Detect which cell encompasses the target text, then output its [X, Y] center coordinate. 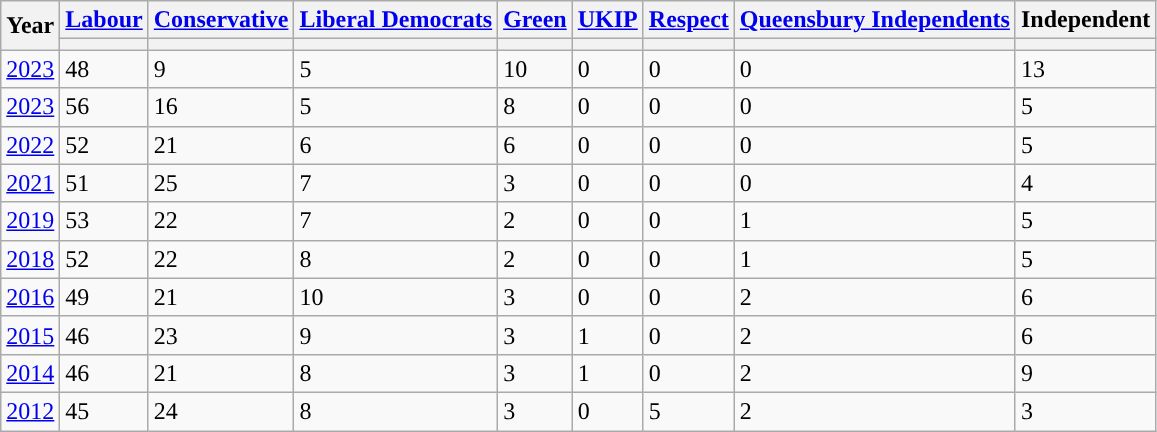
2019 [30, 221]
2021 [30, 183]
45 [104, 411]
Respect [688, 20]
25 [221, 183]
2015 [30, 335]
Year [30, 26]
4 [1085, 183]
Labour [104, 20]
16 [221, 107]
53 [104, 221]
2014 [30, 373]
48 [104, 69]
24 [221, 411]
Queensbury Independents [874, 20]
Conservative [221, 20]
51 [104, 183]
2016 [30, 297]
2022 [30, 145]
Green [536, 20]
Liberal Democrats [396, 20]
2018 [30, 259]
49 [104, 297]
2012 [30, 411]
UKIP [608, 20]
13 [1085, 69]
56 [104, 107]
23 [221, 335]
Independent [1085, 20]
